Scan for the cell matching the given text and deliver its (x, y) coordinate at center. 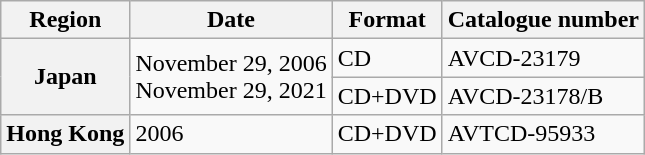
AVTCD-95933 (543, 134)
Format (387, 20)
November 29, 2006 November 29, 2021 (231, 77)
Japan (66, 77)
Region (66, 20)
CD (387, 58)
Catalogue number (543, 20)
Date (231, 20)
Hong Kong (66, 134)
AVCD-23178/B (543, 96)
2006 (231, 134)
AVCD-23179 (543, 58)
